Find where the given text appears and provide that cell's center as (X, Y) coordinate. 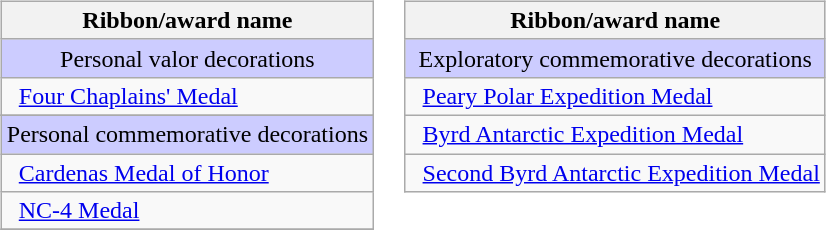
Cardenas Medal of Honor (187, 173)
Personal commemorative decorations (187, 134)
NC-4 Medal (187, 211)
Four Chaplains' Medal (187, 96)
Second Byrd Antarctic Expedition Medal (615, 173)
Personal valor decorations (187, 58)
Peary Polar Expedition Medal (615, 96)
Byrd Antarctic Expedition Medal (615, 134)
Exploratory commemorative decorations (615, 58)
